Return [x, y] of the center of cell containing provided text 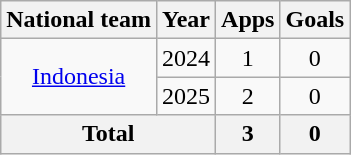
Goals [315, 20]
Indonesia [79, 77]
2 [248, 96]
Apps [248, 20]
2025 [186, 96]
Year [186, 20]
1 [248, 58]
Total [108, 134]
3 [248, 134]
National team [79, 20]
2024 [186, 58]
